Determine the (x, y) coordinate at the center of the cell enclosing the given text.  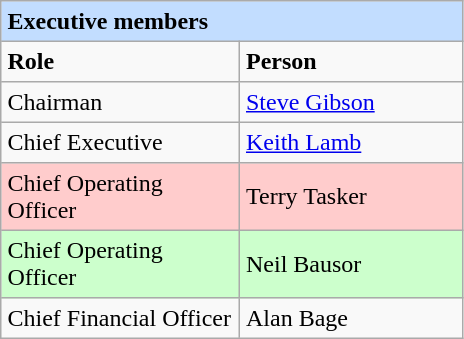
Chief Executive (120, 142)
Steve Gibson (351, 102)
Terry Tasker (351, 197)
Executive members (232, 21)
Alan Bage (351, 318)
Neil Bausor (351, 264)
Chairman (120, 102)
Role (120, 61)
Chief Financial Officer (120, 318)
Keith Lamb (351, 142)
Person (351, 61)
